For the text-containing cell, return its midpoint in [X, Y] coordinate format. 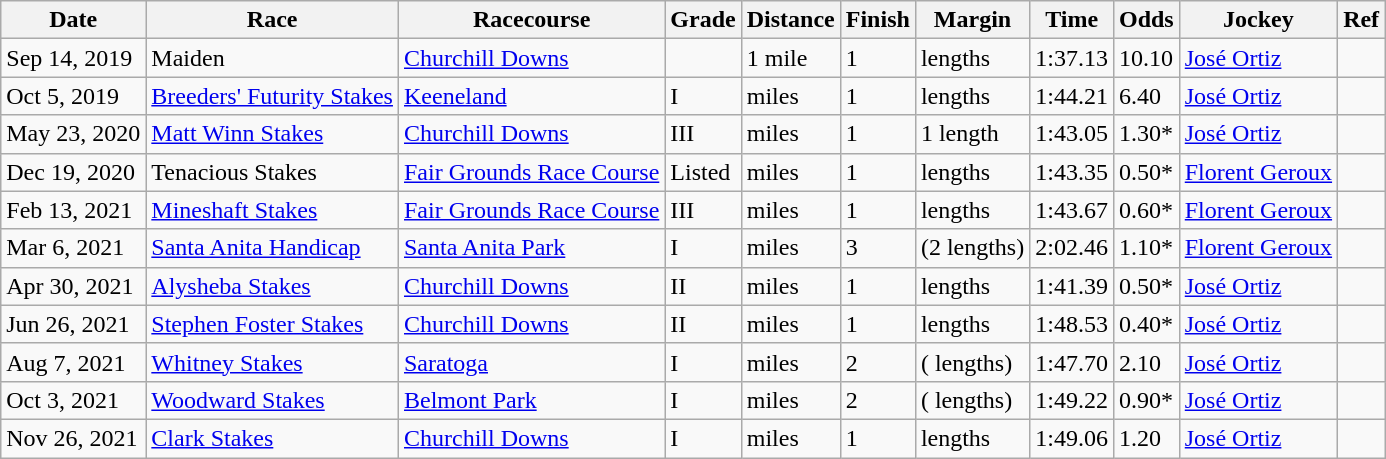
Racecourse [531, 20]
1.10* [1146, 248]
1:43.67 [1072, 210]
0.40* [1146, 324]
Belmont Park [531, 400]
Santa Anita Handicap [272, 248]
1:43.35 [1072, 172]
1:37.13 [1072, 58]
Distance [790, 20]
1.20 [1146, 438]
Stephen Foster Stakes [272, 324]
Feb 13, 2021 [74, 210]
Tenacious Stakes [272, 172]
2:02.46 [1072, 248]
(2 lengths) [972, 248]
3 [878, 248]
Saratoga [531, 362]
6.40 [1146, 96]
Dec 19, 2020 [74, 172]
Mar 6, 2021 [74, 248]
0.90* [1146, 400]
Oct 3, 2021 [74, 400]
1 length [972, 134]
1:49.06 [1072, 438]
May 23, 2020 [74, 134]
Aug 7, 2021 [74, 362]
1:49.22 [1072, 400]
Listed [703, 172]
Clark Stakes [272, 438]
Whitney Stakes [272, 362]
Time [1072, 20]
Margin [972, 20]
Jockey [1258, 20]
Maiden [272, 58]
Grade [703, 20]
0.60* [1146, 210]
Nov 26, 2021 [74, 438]
1.30* [1146, 134]
1:43.05 [1072, 134]
Jun 26, 2021 [74, 324]
Keeneland [531, 96]
Finish [878, 20]
Alysheba Stakes [272, 286]
Ref [1362, 20]
Woodward Stakes [272, 400]
Oct 5, 2019 [74, 96]
Date [74, 20]
1 mile [790, 58]
Santa Anita Park [531, 248]
Race [272, 20]
Mineshaft Stakes [272, 210]
1:48.53 [1072, 324]
Matt Winn Stakes [272, 134]
Breeders' Futurity Stakes [272, 96]
2.10 [1146, 362]
Sep 14, 2019 [74, 58]
10.10 [1146, 58]
Odds [1146, 20]
1:44.21 [1072, 96]
1:41.39 [1072, 286]
Apr 30, 2021 [74, 286]
1:47.70 [1072, 362]
